Output the [x, y] coordinate of the center of the cell containing the given text.  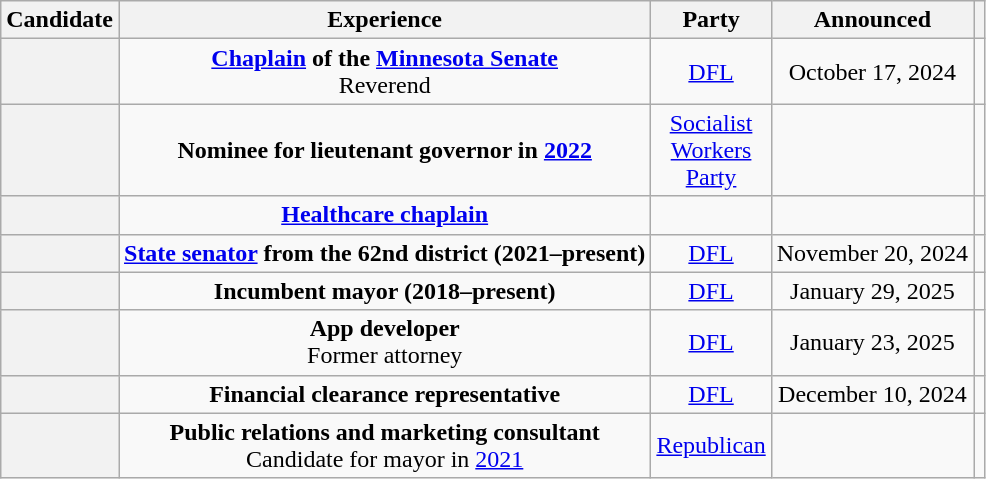
January 29, 2025 [872, 291]
Nominee for lieutenant governor in 2022 [384, 150]
December 10, 2024 [872, 394]
Candidate [60, 20]
Announced [872, 20]
State senator from the 62nd district (2021–present) [384, 253]
November 20, 2024 [872, 253]
Public relations and marketing consultantCandidate for mayor in 2021 [384, 446]
Chaplain of the Minnesota SenateReverend [384, 72]
Incumbent mayor (2018–present) [384, 291]
Financial clearance representative [384, 394]
October 17, 2024 [872, 72]
Party [711, 20]
Experience [384, 20]
Republican [711, 446]
App developerFormer attorney [384, 342]
Healthcare chaplain [384, 215]
Socialist Workers Party [711, 150]
January 23, 2025 [872, 342]
